Find where the given text appears and provide that cell's center as (X, Y) coordinate. 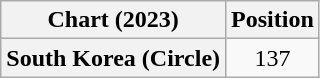
137 (273, 58)
Chart (2023) (114, 20)
Position (273, 20)
South Korea (Circle) (114, 58)
